For the text-containing cell, return its midpoint in [X, Y] coordinate format. 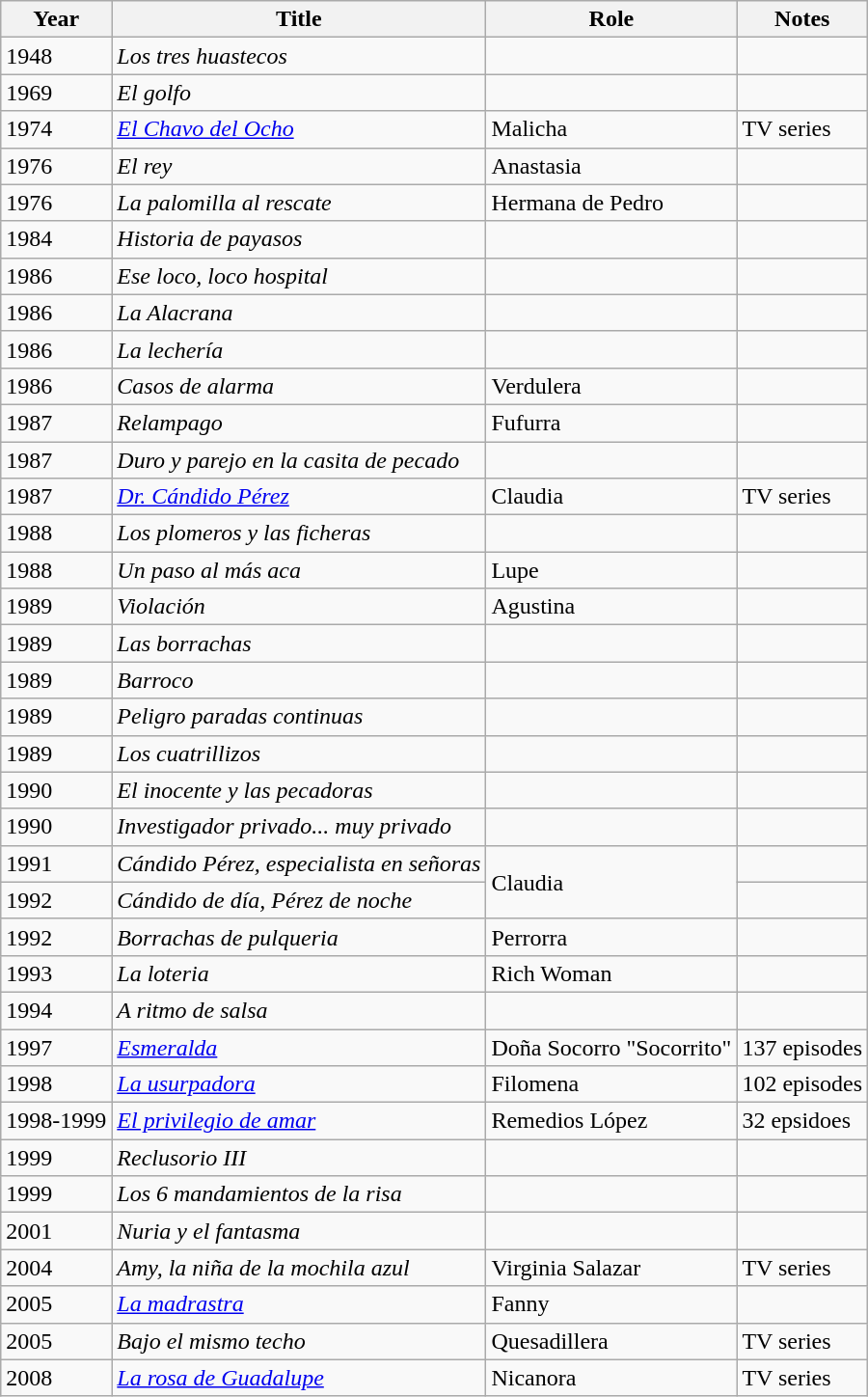
Historia de payasos [299, 239]
Casos de alarma [299, 386]
Notes [802, 19]
El golfo [299, 93]
La madrastra [299, 1304]
2008 [56, 1378]
1974 [56, 129]
Los tres huastecos [299, 56]
Role [611, 19]
102 episodes [802, 1084]
Verdulera [611, 386]
Title [299, 19]
137 episodes [802, 1047]
Hermana de Pedro [611, 203]
Cándido de día, Pérez de noche [299, 900]
Bajo el mismo techo [299, 1341]
La rosa de Guadalupe [299, 1378]
Filomena [611, 1084]
Los cuatrillizos [299, 753]
2004 [56, 1268]
Anastasia [611, 166]
Fufurra [611, 423]
1997 [56, 1047]
La usurpadora [299, 1084]
La lechería [299, 349]
1993 [56, 973]
Un paso al más aca [299, 570]
El privilegio de amar [299, 1121]
Amy, la niña de la mochila azul [299, 1268]
La Alacrana [299, 313]
Reclusorio III [299, 1158]
Violación [299, 607]
1998-1999 [56, 1121]
Relampago [299, 423]
Doña Socorro "Socorrito" [611, 1047]
32 epsidoes [802, 1121]
1969 [56, 93]
El Chavo del Ocho [299, 129]
Rich Woman [611, 973]
1998 [56, 1084]
A ritmo de salsa [299, 1010]
Malicha [611, 129]
1984 [56, 239]
Los 6 mandamientos de la risa [299, 1194]
El inocente y las pecadoras [299, 790]
Virginia Salazar [611, 1268]
1948 [56, 56]
Investigador privado... muy privado [299, 827]
1994 [56, 1010]
Quesadillera [611, 1341]
Remedios López [611, 1121]
El rey [299, 166]
Perrorra [611, 937]
La palomilla al rescate [299, 203]
Nicanora [611, 1378]
Ese loco, loco hospital [299, 276]
Esmeralda [299, 1047]
Year [56, 19]
Borrachas de pulqueria [299, 937]
Fanny [611, 1304]
2001 [56, 1231]
Dr. Cándido Pérez [299, 497]
Barroco [299, 680]
Duro y parejo en la casita de pecado [299, 460]
Lupe [611, 570]
Los plomeros y las ficheras [299, 534]
1991 [56, 863]
Agustina [611, 607]
Las borrachas [299, 644]
Nuria y el fantasma [299, 1231]
Cándido Pérez, especialista en señoras [299, 863]
Peligro paradas continuas [299, 717]
La loteria [299, 973]
